Determine the (X, Y) coordinate at the center of the cell enclosing the given text.  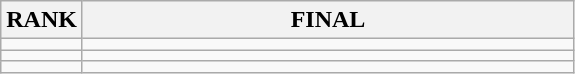
RANK (42, 20)
FINAL (328, 20)
